Determine the (X, Y) coordinate at the center of the cell enclosing the given text.  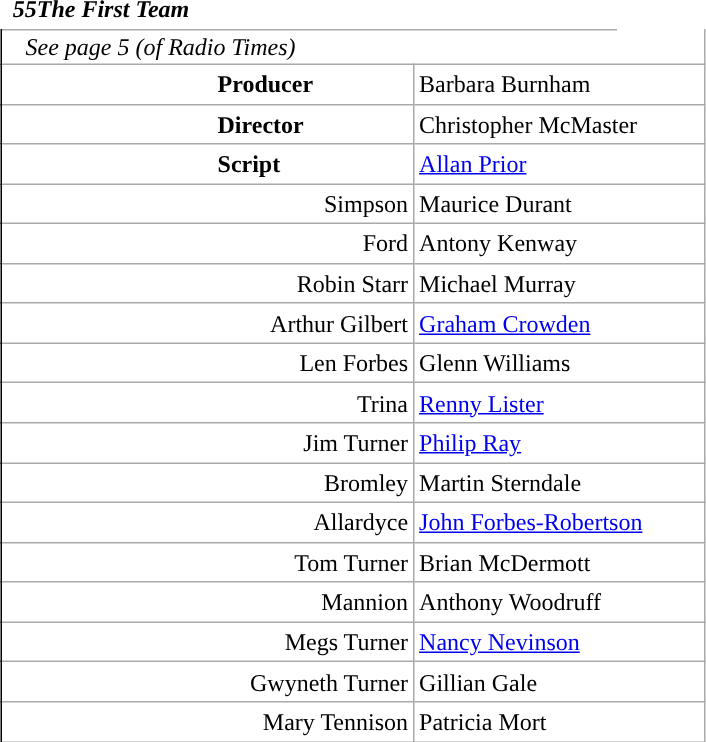
Mary Tennison (208, 722)
John Forbes-Robertson (560, 522)
Robin Starr (208, 283)
Megs Turner (208, 642)
Renny Lister (560, 403)
Gillian Gale (560, 682)
Martin Sterndale (560, 483)
Arthur Gilbert (208, 323)
Mannion (208, 602)
Antony Kenway (560, 244)
Michael Murray (560, 283)
Allan Prior (560, 164)
Bromley (208, 483)
See page 5 (of Radio Times) (353, 46)
Patricia Mort (560, 722)
Tom Turner (208, 562)
Director (208, 124)
Christopher McMaster (560, 124)
Ford (208, 244)
Trina (208, 403)
Maurice Durant (560, 204)
Script (208, 164)
Barbara Burnham (560, 84)
Brian McDermott (560, 562)
Allardyce (208, 522)
Graham Crowden (560, 323)
Gwyneth Turner (208, 682)
Philip Ray (560, 443)
Simpson (208, 204)
Nancy Nevinson (560, 642)
Len Forbes (208, 363)
Glenn Williams (560, 363)
Anthony Woodruff (560, 602)
Jim Turner (208, 443)
Producer (208, 84)
